Search for the cell housing the specified text and yield its (X, Y) center coordinate. 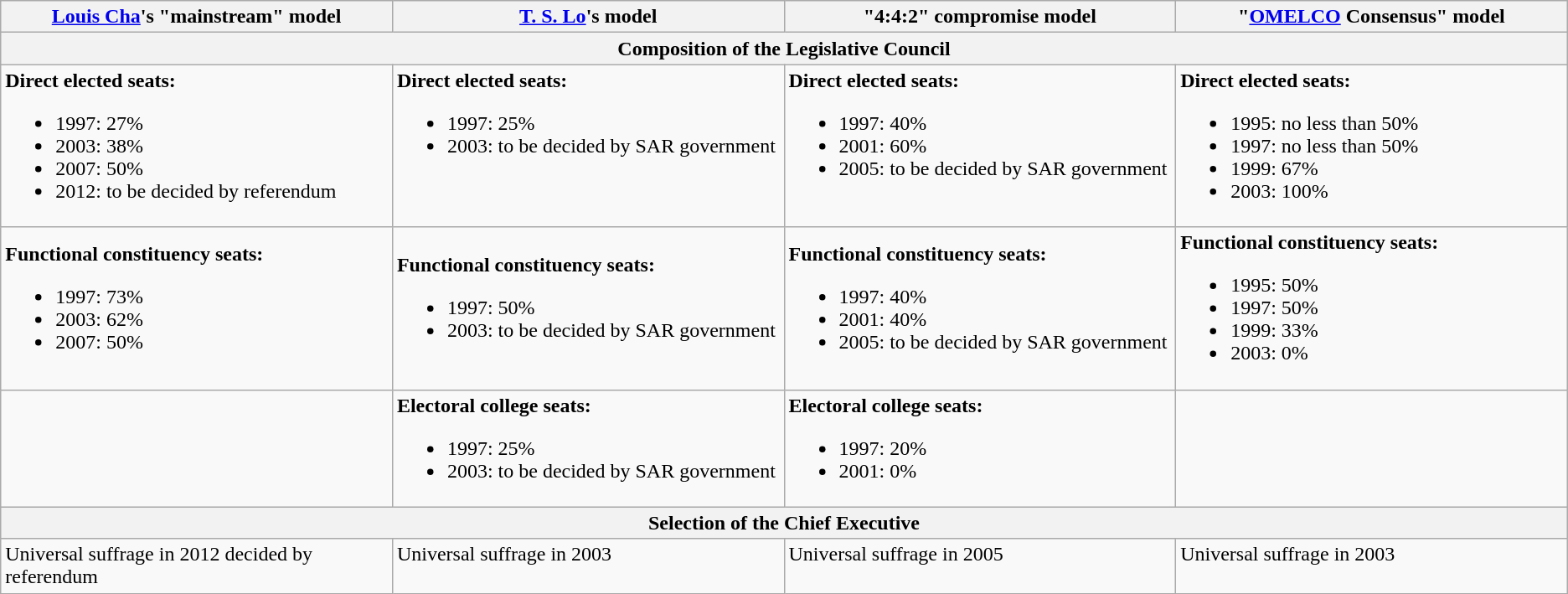
"4:4:2" compromise model (980, 17)
Selection of the Chief Executive (784, 523)
Functional constituency seats:1997: 73%2003: 62%2007: 50% (197, 308)
Functional constituency seats:1997: 50%2003: to be decided by SAR government (588, 308)
Functional constituency seats:1997: 40%2001: 40%2005: to be decided by SAR government (980, 308)
Louis Cha's "mainstream" model (197, 17)
Direct elected seats:1997: 27%2003: 38%2007: 50%2012: to be decided by referendum (197, 146)
Composition of the Legislative Council (784, 49)
T. S. Lo's model (588, 17)
Electoral college seats:1997: 20%2001: 0% (980, 448)
Electoral college seats:1997: 25%2003: to be decided by SAR government (588, 448)
Universal suffrage in 2012 decided by referendum (197, 566)
"OMELCO Consensus" model (1372, 17)
Functional constituency seats:1995: 50%1997: 50%1999: 33%2003: 0% (1372, 308)
Direct elected seats:1995: no less than 50%1997: no less than 50%1999: 67%2003: 100% (1372, 146)
Direct elected seats:1997: 40%2001: 60%2005: to be decided by SAR government (980, 146)
Universal suffrage in 2005 (980, 566)
Direct elected seats:1997: 25%2003: to be decided by SAR government (588, 146)
